Locate the cell with the specified text and output its [x, y] center coordinate. 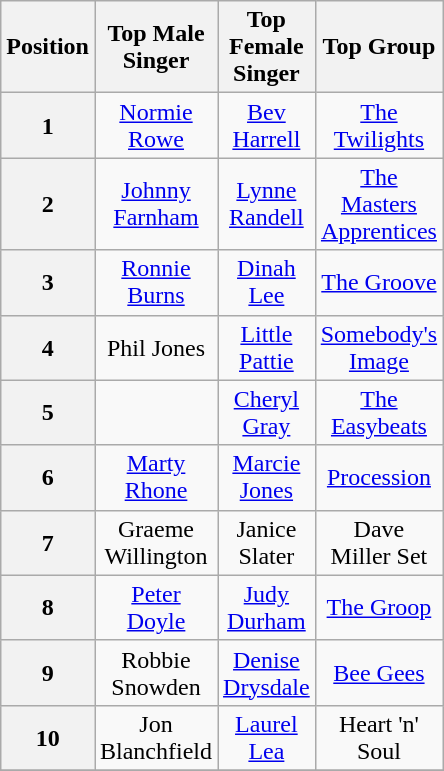
Bev Harrell [267, 126]
5 [48, 412]
Top Female Singer [267, 47]
Somebody's Image [378, 348]
Position [48, 47]
Robbie Snowden [156, 672]
Laurel Lea [267, 738]
Lynne Randell [267, 204]
Jon Blanchfield [156, 738]
The Groove [378, 282]
Graeme Willington [156, 542]
10 [48, 738]
Denise Drysdale [267, 672]
Marcie Jones [267, 478]
Cheryl Gray [267, 412]
6 [48, 478]
The Groop [378, 608]
3 [48, 282]
Janice Slater [267, 542]
Top Group [378, 47]
Little Pattie [267, 348]
7 [48, 542]
Bee Gees [378, 672]
Top Male Singer [156, 47]
Normie Rowe [156, 126]
Dave Miller Set [378, 542]
The Easybeats [378, 412]
Judy Durham [267, 608]
The Masters Apprentices [378, 204]
1 [48, 126]
Peter Doyle [156, 608]
Johnny Farnham [156, 204]
9 [48, 672]
Heart 'n' Soul [378, 738]
Ronnie Burns [156, 282]
Marty Rhone [156, 478]
Procession [378, 478]
8 [48, 608]
Dinah Lee [267, 282]
4 [48, 348]
Phil Jones [156, 348]
2 [48, 204]
The Twilights [378, 126]
